Return [x, y] of the center of cell containing provided text 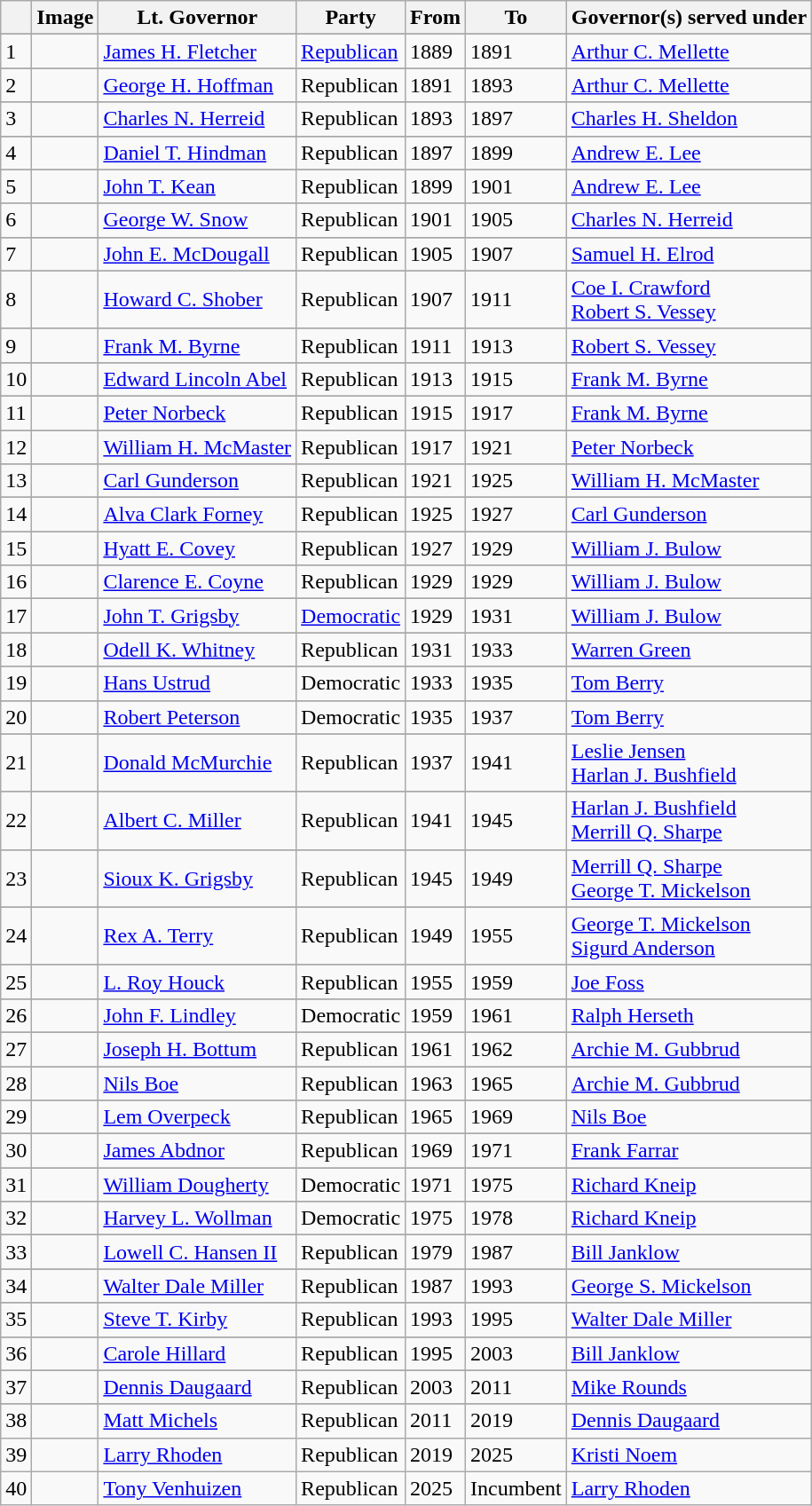
Clarence E. Coyne [197, 582]
Rex A. Terry [197, 935]
James H. Fletcher [197, 51]
1 [16, 51]
6 [16, 220]
Charles H. Sheldon [689, 119]
Odell K. Whitney [197, 650]
14 [16, 515]
Sioux K. Grigsby [197, 879]
1979 [436, 1252]
9 [16, 345]
10 [16, 379]
John E. McDougall [197, 254]
23 [16, 879]
5 [16, 186]
Mike Rounds [689, 1387]
8 [16, 300]
11 [16, 413]
Incumbent [516, 1488]
15 [16, 548]
28 [16, 1084]
36 [16, 1353]
3 [16, 119]
Joseph H. Bottum [197, 1049]
2 [16, 85]
1962 [516, 1049]
George H. Hoffman [197, 85]
Robert Peterson [197, 717]
19 [16, 683]
40 [16, 1488]
Joe Foss [689, 982]
16 [16, 582]
1978 [516, 1218]
Coe I. CrawfordRobert S. Vessey [689, 300]
To [516, 18]
7 [16, 254]
25 [16, 982]
31 [16, 1185]
38 [16, 1421]
39 [16, 1455]
William Dougherty [197, 1185]
34 [16, 1286]
Warren Green [689, 650]
26 [16, 1015]
Tony Venhuizen [197, 1488]
Donald McMurchie [197, 763]
Robert S. Vessey [689, 345]
Lt. Governor [197, 18]
Ralph Herseth [689, 1015]
32 [16, 1218]
17 [16, 616]
22 [16, 820]
29 [16, 1117]
John T. Kean [197, 186]
Governor(s) served under [689, 18]
Merrill Q. SharpeGeorge T. Mickelson [689, 879]
Hans Ustrud [197, 683]
Lowell C. Hansen II [197, 1252]
12 [16, 446]
Lem Overpeck [197, 1117]
18 [16, 650]
Hyatt E. Covey [197, 548]
George S. Mickelson [689, 1286]
35 [16, 1320]
Samuel H. Elrod [689, 254]
L. Roy Houck [197, 982]
30 [16, 1151]
24 [16, 935]
Harvey L. Wollman [197, 1218]
Carole Hillard [197, 1353]
21 [16, 763]
Image [66, 18]
1889 [436, 51]
Kristi Noem [689, 1455]
Party [351, 18]
George W. Snow [197, 220]
Frank Farrar [689, 1151]
Howard C. Shober [197, 300]
Edward Lincoln Abel [197, 379]
John F. Lindley [197, 1015]
Harlan J. BushfieldMerrill Q. Sharpe [689, 820]
Albert C. Miller [197, 820]
4 [16, 153]
13 [16, 481]
Alva Clark Forney [197, 515]
From [436, 18]
20 [16, 717]
27 [16, 1049]
37 [16, 1387]
Steve T. Kirby [197, 1320]
Leslie JensenHarlan J. Bushfield [689, 763]
John T. Grigsby [197, 616]
Matt Michels [197, 1421]
1963 [436, 1084]
33 [16, 1252]
George T. MickelsonSigurd Anderson [689, 935]
Daniel T. Hindman [197, 153]
James Abdnor [197, 1151]
